Capture the cell that displays the provided text and extract its (X, Y) central coordinate. 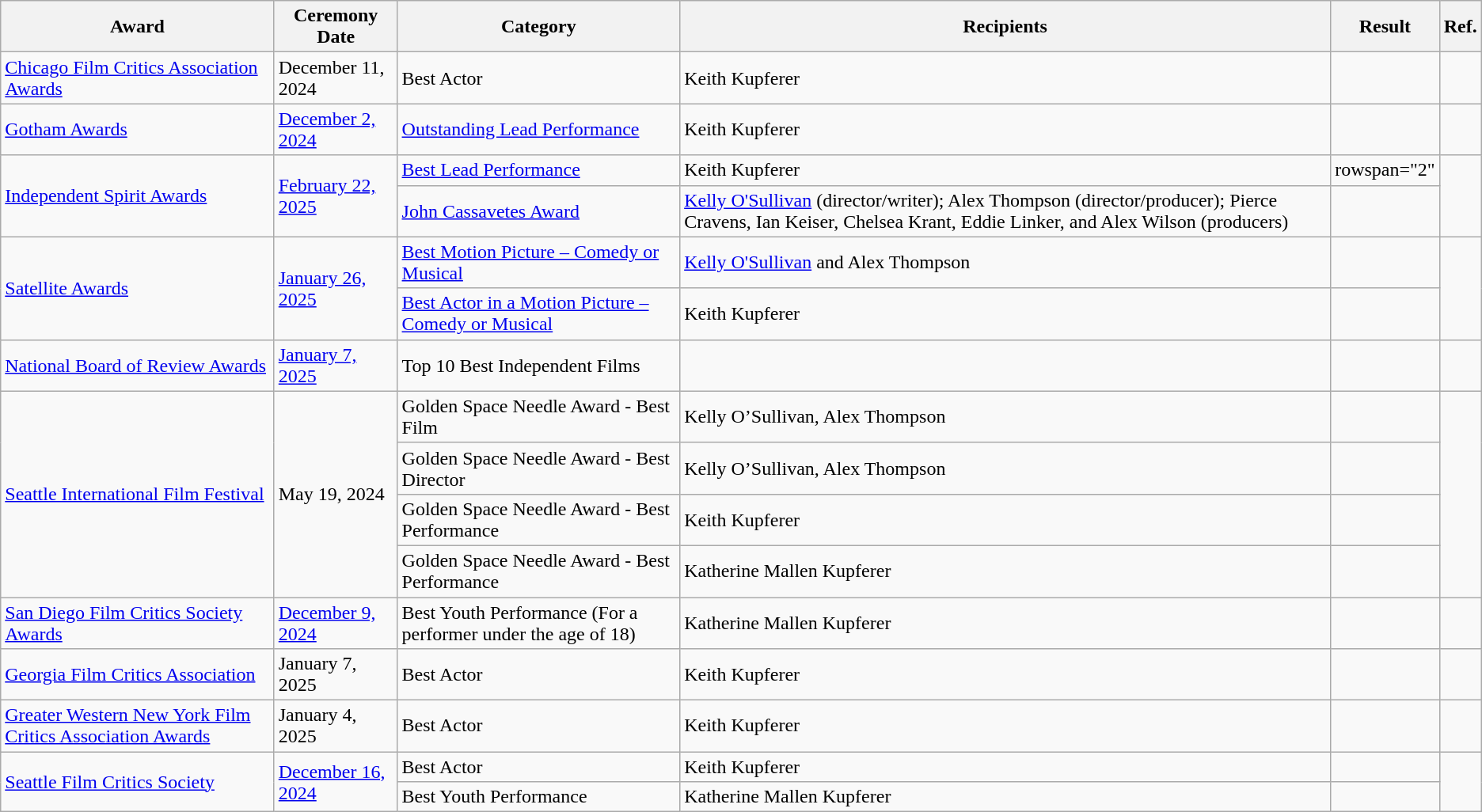
January 4, 2025 (336, 727)
Golden Space Needle Award - Best Film (538, 416)
Ref. (1460, 27)
Gotham Awards (138, 130)
John Cassavetes Award (538, 211)
Georgia Film Critics Association (138, 674)
December 11, 2024 (336, 78)
Recipients (1005, 27)
Top 10 Best Independent Films (538, 366)
Best Actor in a Motion Picture – Comedy or Musical (538, 313)
Seattle Film Critics Society (138, 782)
Kelly O'Sullivan and Alex Thompson (1005, 263)
rowspan="2" (1385, 170)
Best Youth Performance (For a performer under the age of 18) (538, 622)
Result (1385, 27)
San Diego Film Critics Society Awards (138, 622)
Best Youth Performance (538, 797)
Golden Space Needle Award - Best Director (538, 469)
Award (138, 27)
December 9, 2024 (336, 622)
January 26, 2025 (336, 288)
Best Lead Performance (538, 170)
Seattle International Film Festival (138, 494)
Ceremony Date (336, 27)
National Board of Review Awards (138, 366)
Category (538, 27)
Greater Western New York Film Critics Association Awards (138, 727)
Independent Spirit Awards (138, 196)
Satellite Awards (138, 288)
Best Motion Picture – Comedy or Musical (538, 263)
December 2, 2024 (336, 130)
Chicago Film Critics Association Awards (138, 78)
Outstanding Lead Performance (538, 130)
December 16, 2024 (336, 782)
February 22, 2025 (336, 196)
May 19, 2024 (336, 494)
